Extract the [X, Y] coordinate from the center of the cell holding the provided text.  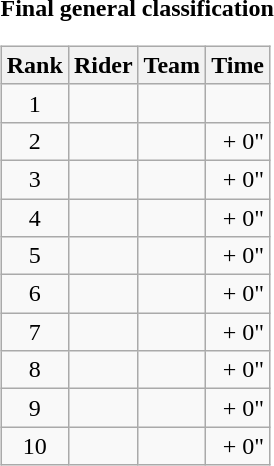
6 [34, 294]
8 [34, 370]
Rank [34, 65]
7 [34, 332]
10 [34, 446]
3 [34, 179]
9 [34, 408]
2 [34, 141]
4 [34, 217]
Team [172, 65]
Rider [103, 65]
Time [238, 65]
1 [34, 103]
5 [34, 256]
